For the text-containing cell, return its midpoint in [X, Y] coordinate format. 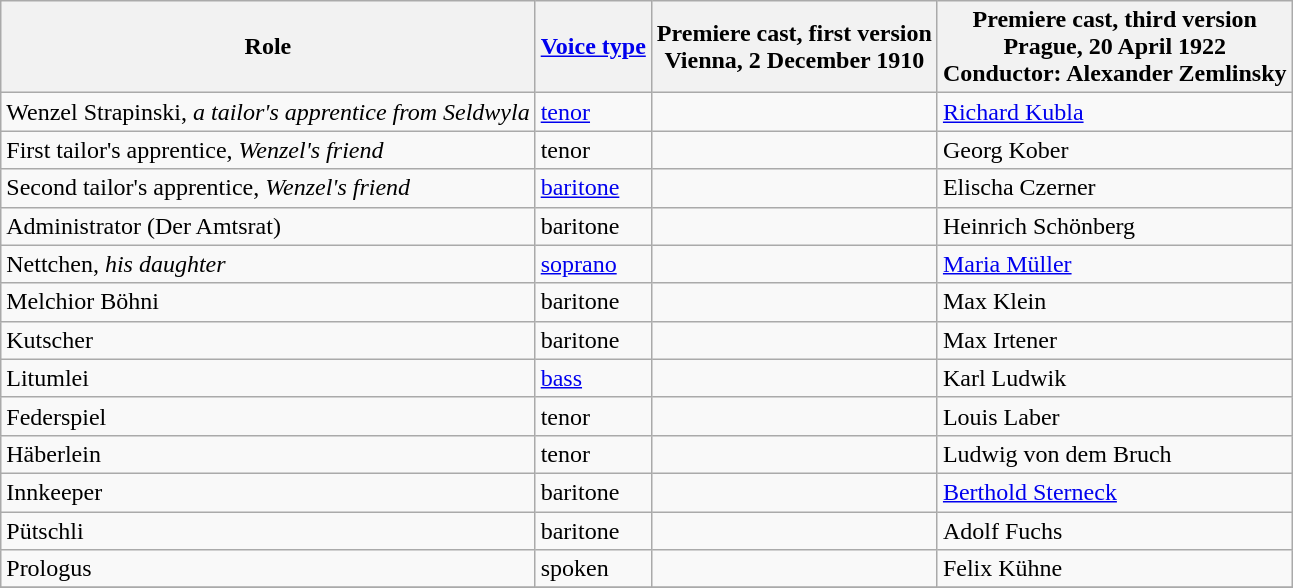
Voice type [593, 47]
Federspiel [268, 416]
Maria Müller [1114, 264]
Louis Laber [1114, 416]
Pütschli [268, 531]
Elischa Czerner [1114, 188]
Max Irtener [1114, 340]
Litumlei [268, 378]
Role [268, 47]
Adolf Fuchs [1114, 531]
Berthold Sterneck [1114, 492]
spoken [593, 569]
Premiere cast, first versionVienna, 2 December 1910 [794, 47]
Felix Kühne [1114, 569]
Prologus [268, 569]
Wenzel Strapinski, a tailor's apprentice from Seldwyla [268, 112]
Premiere cast, third versionPrague, 20 April 1922Conductor: Alexander Zemlinsky [1114, 47]
Second tailor's apprentice, Wenzel's friend [268, 188]
Karl Ludwik [1114, 378]
Georg Kober [1114, 150]
First tailor's apprentice, Wenzel's friend [268, 150]
Melchior Böhni [268, 302]
bass [593, 378]
Nettchen, his daughter [268, 264]
Administrator (Der Amtsrat) [268, 226]
Ludwig von dem Bruch [1114, 454]
Max Klein [1114, 302]
soprano [593, 264]
Richard Kubla [1114, 112]
Innkeeper [268, 492]
Heinrich Schönberg [1114, 226]
Kutscher [268, 340]
Häberlein [268, 454]
